Search for the cell housing the specified text and yield its [X, Y] center coordinate. 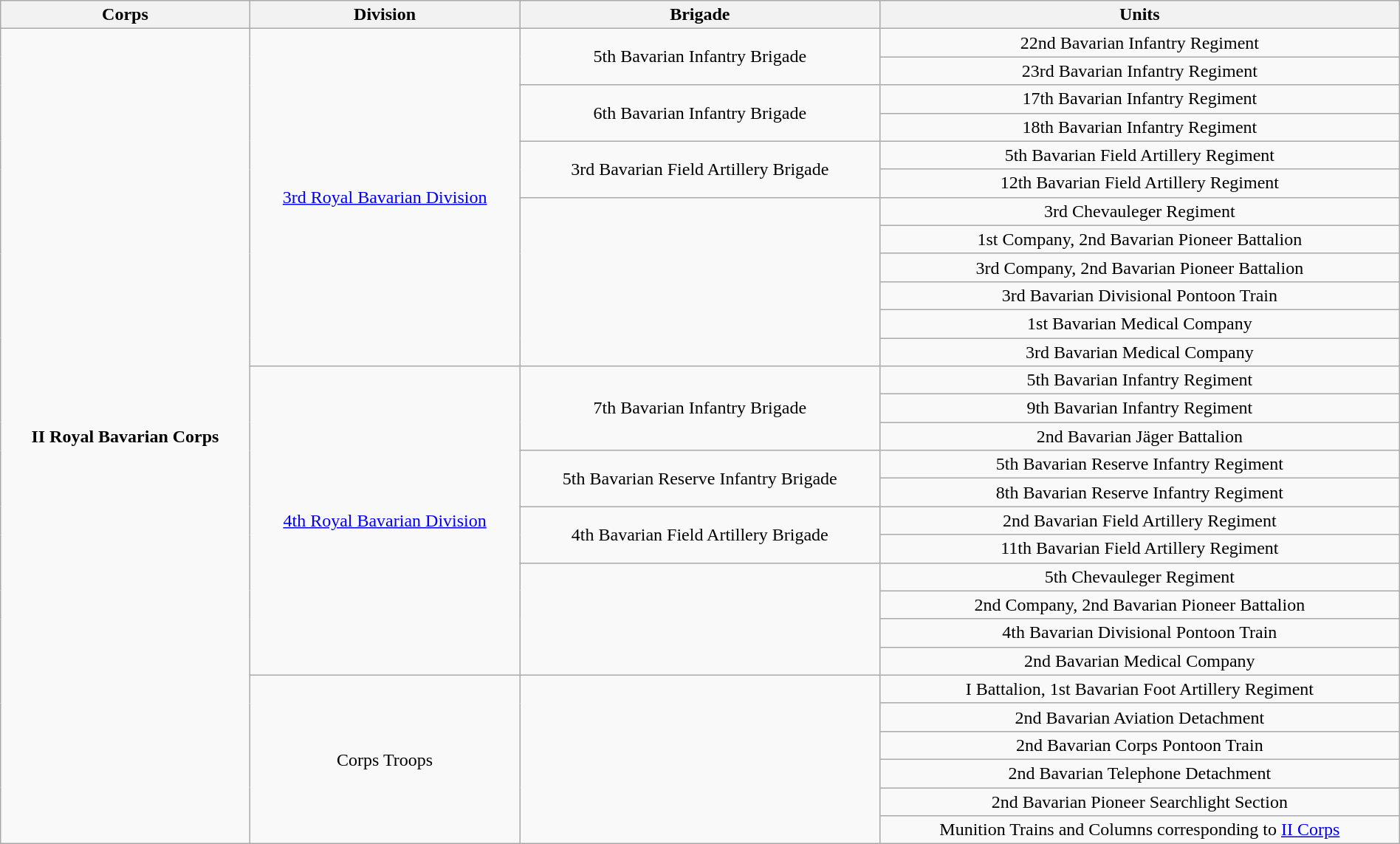
1st Bavarian Medical Company [1139, 323]
2nd Bavarian Jäger Battalion [1139, 436]
2nd Company, 2nd Bavarian Pioneer Battalion [1139, 605]
3rd Royal Bavarian Division [385, 198]
Brigade [700, 15]
Units [1139, 15]
3rd Bavarian Field Artillery Brigade [700, 169]
4th Bavarian Divisional Pontoon Train [1139, 633]
II Royal Bavarian Corps [126, 436]
23rd Bavarian Infantry Regiment [1139, 71]
3rd Chevauleger Regiment [1139, 211]
2nd Bavarian Aviation Detachment [1139, 717]
5th Bavarian Infantry Brigade [700, 57]
2nd Bavarian Corps Pontoon Train [1139, 745]
5th Bavarian Reserve Infantry Regiment [1139, 464]
6th Bavarian Infantry Brigade [700, 113]
3rd Company, 2nd Bavarian Pioneer Battalion [1139, 267]
Corps [126, 15]
2nd Bavarian Medical Company [1139, 661]
2nd Bavarian Field Artillery Regiment [1139, 521]
11th Bavarian Field Artillery Regiment [1139, 549]
18th Bavarian Infantry Regiment [1139, 127]
1st Company, 2nd Bavarian Pioneer Battalion [1139, 239]
4th Royal Bavarian Division [385, 521]
Division [385, 15]
5th Bavarian Infantry Regiment [1139, 380]
9th Bavarian Infantry Regiment [1139, 408]
2nd Bavarian Telephone Detachment [1139, 773]
7th Bavarian Infantry Brigade [700, 408]
5th Bavarian Reserve Infantry Brigade [700, 478]
8th Bavarian Reserve Infantry Regiment [1139, 493]
3rd Bavarian Medical Company [1139, 352]
5th Chevauleger Regiment [1139, 577]
17th Bavarian Infantry Regiment [1139, 99]
22nd Bavarian Infantry Regiment [1139, 43]
I Battalion, 1st Bavarian Foot Artillery Regiment [1139, 689]
Corps Troops [385, 759]
3rd Bavarian Divisional Pontoon Train [1139, 295]
12th Bavarian Field Artillery Regiment [1139, 183]
5th Bavarian Field Artillery Regiment [1139, 155]
Munition Trains and Columns corresponding to II Corps [1139, 830]
4th Bavarian Field Artillery Brigade [700, 535]
2nd Bavarian Pioneer Searchlight Section [1139, 801]
